Detect which cell encompasses the target text, then output its (x, y) center coordinate. 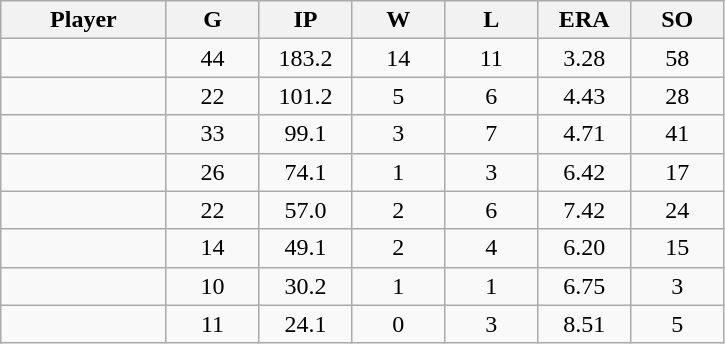
17 (678, 172)
24 (678, 210)
4.43 (584, 96)
30.2 (306, 286)
57.0 (306, 210)
G (212, 20)
SO (678, 20)
44 (212, 58)
101.2 (306, 96)
33 (212, 134)
15 (678, 248)
0 (398, 324)
7 (492, 134)
Player (84, 20)
8.51 (584, 324)
W (398, 20)
24.1 (306, 324)
L (492, 20)
28 (678, 96)
IP (306, 20)
26 (212, 172)
6.75 (584, 286)
58 (678, 58)
4 (492, 248)
74.1 (306, 172)
41 (678, 134)
6.20 (584, 248)
6.42 (584, 172)
10 (212, 286)
183.2 (306, 58)
3.28 (584, 58)
49.1 (306, 248)
4.71 (584, 134)
ERA (584, 20)
7.42 (584, 210)
99.1 (306, 134)
